Provide the [X, Y] coordinate of the cell's center where the given text is located.  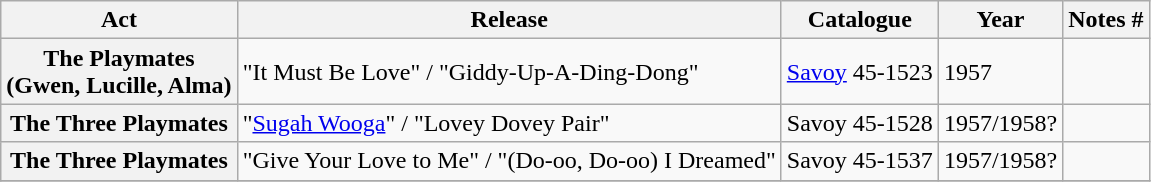
Act [119, 20]
Notes # [1106, 20]
Catalogue [860, 20]
Release [509, 20]
Savoy 45-1537 [860, 161]
"Give Your Love to Me" / "(Do-oo, Do-oo) I Dreamed" [509, 161]
1957 [1000, 72]
The Playmates(Gwen, Lucille, Alma) [119, 72]
"Sugah Wooga" / "Lovey Dovey Pair" [509, 123]
Savoy 45-1528 [860, 123]
"It Must Be Love" / "Giddy-Up-A-Ding-Dong" [509, 72]
Year [1000, 20]
Savoy 45-1523 [860, 72]
